Locate the cell with the specified text and output its (x, y) center coordinate. 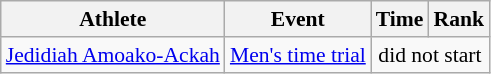
did not start (430, 55)
Athlete (113, 19)
Time (400, 19)
Rank (460, 19)
Men's time trial (298, 55)
Event (298, 19)
Jedidiah Amoako-Ackah (113, 55)
